Determine the [X, Y] coordinate at the center of the cell enclosing the given text.  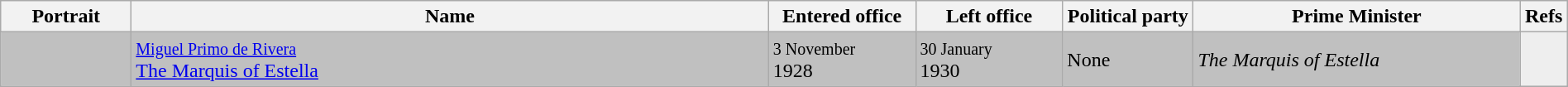
None [1128, 60]
Prime Minister [1356, 17]
The Marquis of Estella [1356, 60]
Left office [989, 17]
Political party [1128, 17]
Portrait [66, 17]
Entered office [842, 17]
3 November1928 [842, 60]
Name [450, 17]
Miguel Primo de RiveraThe Marquis of Estella [450, 60]
30 January1930 [989, 60]
Refs [1543, 17]
